For the text-containing cell, return its midpoint in [X, Y] coordinate format. 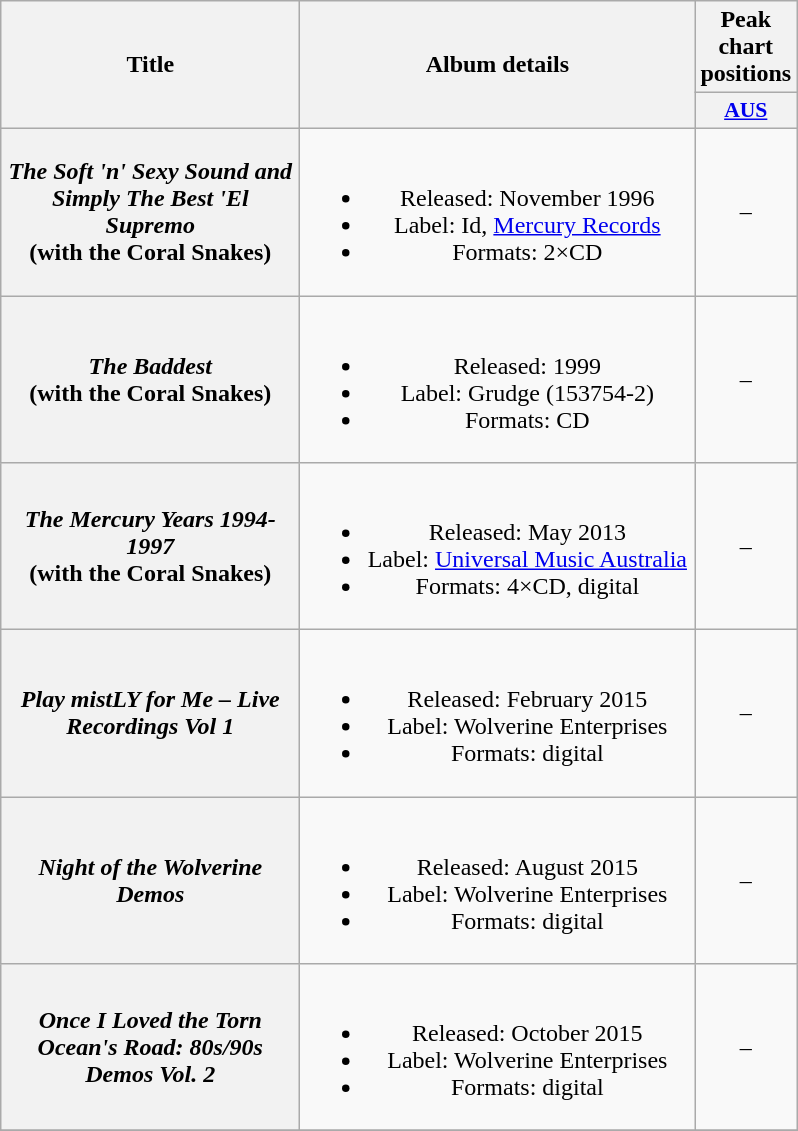
The Soft 'n' Sexy Sound and Simply The Best 'El Supremo (with the Coral Snakes) [150, 212]
Released: February 2015Label: Wolverine EnterprisesFormats: digital [498, 714]
Title [150, 65]
Once I Loved the Torn Ocean's Road: 80s/90s Demos Vol. 2 [150, 1048]
Night of the Wolverine Demos [150, 880]
Album details [498, 65]
Peak chart positions [746, 47]
Released: November 1996Label: Id, Mercury RecordsFormats: 2×CD [498, 212]
The Mercury Years 1994-1997 (with the Coral Snakes) [150, 546]
Play mistLY for Me – Live Recordings Vol 1 [150, 714]
Released: October 2015Label: Wolverine EnterprisesFormats: digital [498, 1048]
Released: May 2013Label: Universal Music AustraliaFormats: 4×CD, digital [498, 546]
Released: August 2015Label: Wolverine EnterprisesFormats: digital [498, 880]
AUS [746, 111]
Released: 1999Label: Grudge (153754-2)Formats: CD [498, 380]
The Baddest (with the Coral Snakes) [150, 380]
